Scan for the cell matching the given text and deliver its (x, y) coordinate at center. 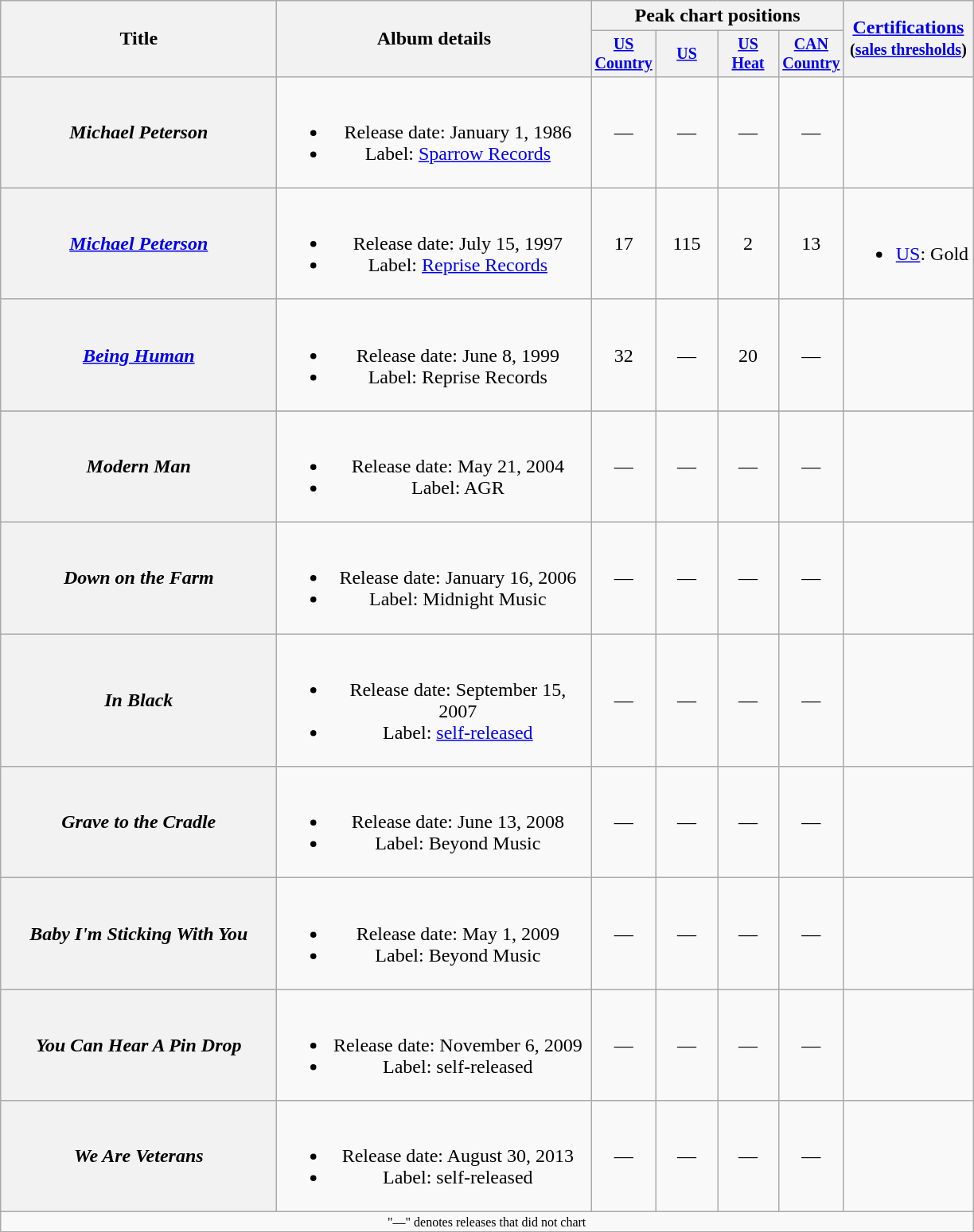
13 (811, 243)
Baby I'm Sticking With You (138, 934)
20 (748, 355)
Release date: November 6, 2009Label: self-released (434, 1045)
Release date: May 1, 2009Label: Beyond Music (434, 934)
Being Human (138, 355)
Release date: January 1, 1986Label: Sparrow Records (434, 132)
Release date: May 21, 2004Label: AGR (434, 466)
17 (624, 243)
Title (138, 39)
2 (748, 243)
Grave to the Cradle (138, 822)
Modern Man (138, 466)
115 (688, 243)
Peak chart positions (718, 16)
Release date: June 8, 1999Label: Reprise Records (434, 355)
"—" denotes releases that did not chart (487, 1222)
Release date: August 30, 2013Label: self-released (434, 1156)
Release date: July 15, 1997Label: Reprise Records (434, 243)
Release date: September 15, 2007Label: self-released (434, 700)
US Country (624, 54)
You Can Hear A Pin Drop (138, 1045)
Release date: January 16, 2006Label: Midnight Music (434, 578)
In Black (138, 700)
Down on the Farm (138, 578)
Certifications(sales thresholds) (908, 39)
CAN Country (811, 54)
We Are Veterans (138, 1156)
US: Gold (908, 243)
US (688, 54)
USHeat (748, 54)
Release date: June 13, 2008Label: Beyond Music (434, 822)
Album details (434, 39)
32 (624, 355)
